Detect which cell encompasses the target text, then output its [X, Y] center coordinate. 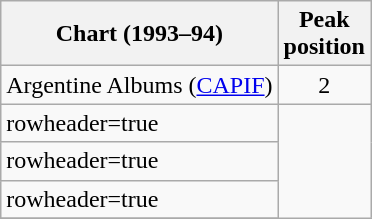
Chart (1993–94) [140, 34]
Argentine Albums (CAPIF) [140, 85]
Peakposition [324, 34]
2 [324, 85]
